Search for the cell housing the specified text and yield its (X, Y) center coordinate. 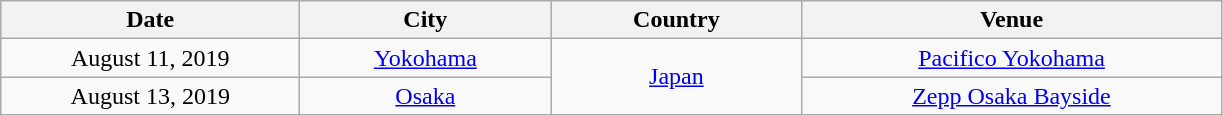
August 11, 2019 (150, 58)
Pacifico Yokohama (1012, 58)
August 13, 2019 (150, 96)
Japan (676, 77)
Country (676, 20)
Osaka (426, 96)
Date (150, 20)
City (426, 20)
Zepp Osaka Bayside (1012, 96)
Venue (1012, 20)
Yokohama (426, 58)
